Provide the [X, Y] coordinate of the cell's center where the given text is located.  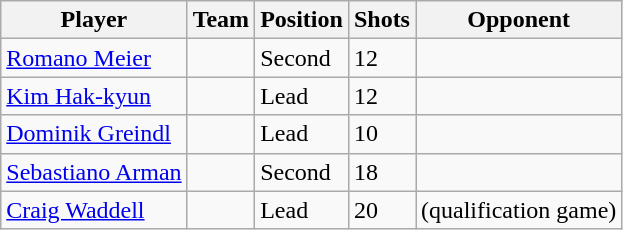
18 [382, 172]
Team [221, 20]
Position [302, 20]
Kim Hak-kyun [94, 96]
Dominik Greindl [94, 134]
Shots [382, 20]
10 [382, 134]
Craig Waddell [94, 210]
(qualification game) [519, 210]
Sebastiano Arman [94, 172]
20 [382, 210]
Player [94, 20]
Romano Meier [94, 58]
Opponent [519, 20]
